Provide the (x, y) coordinate of the cell's center where the given text is located.  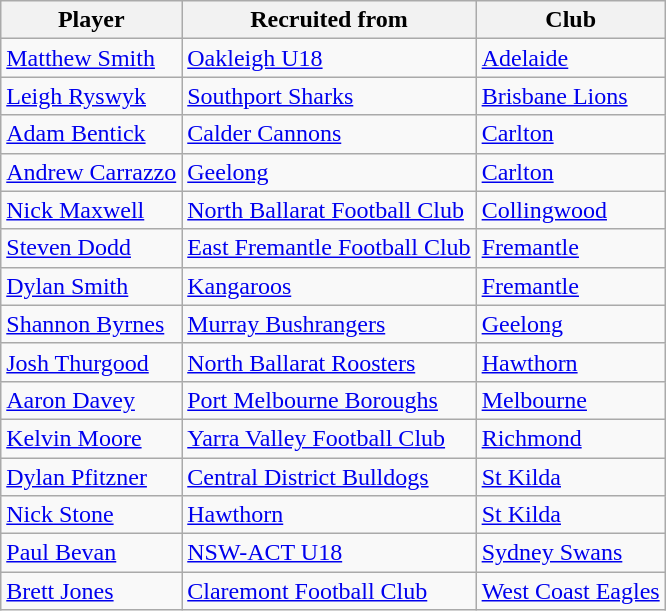
Sydney Swans (570, 553)
Yarra Valley Football Club (329, 438)
Recruited from (329, 20)
Matthew Smith (92, 58)
Paul Bevan (92, 553)
Aaron Davey (92, 400)
Kangaroos (329, 286)
Club (570, 20)
North Ballarat Roosters (329, 362)
Kelvin Moore (92, 438)
Josh Thurgood (92, 362)
Nick Maxwell (92, 210)
Brisbane Lions (570, 96)
Collingwood (570, 210)
Richmond (570, 438)
Dylan Pfitzner (92, 477)
Southport Sharks (329, 96)
Dylan Smith (92, 286)
Adam Bentick (92, 134)
Central District Bulldogs (329, 477)
North Ballarat Football Club (329, 210)
Player (92, 20)
Andrew Carrazzo (92, 172)
Melbourne (570, 400)
Calder Cannons (329, 134)
Claremont Football Club (329, 591)
Oakleigh U18 (329, 58)
Brett Jones (92, 591)
Port Melbourne Boroughs (329, 400)
Nick Stone (92, 515)
East Fremantle Football Club (329, 248)
Leigh Ryswyk (92, 96)
Shannon Byrnes (92, 324)
Adelaide (570, 58)
West Coast Eagles (570, 591)
NSW-ACT U18 (329, 553)
Steven Dodd (92, 248)
Murray Bushrangers (329, 324)
